For the text-containing cell, return its midpoint in (X, Y) coordinate format. 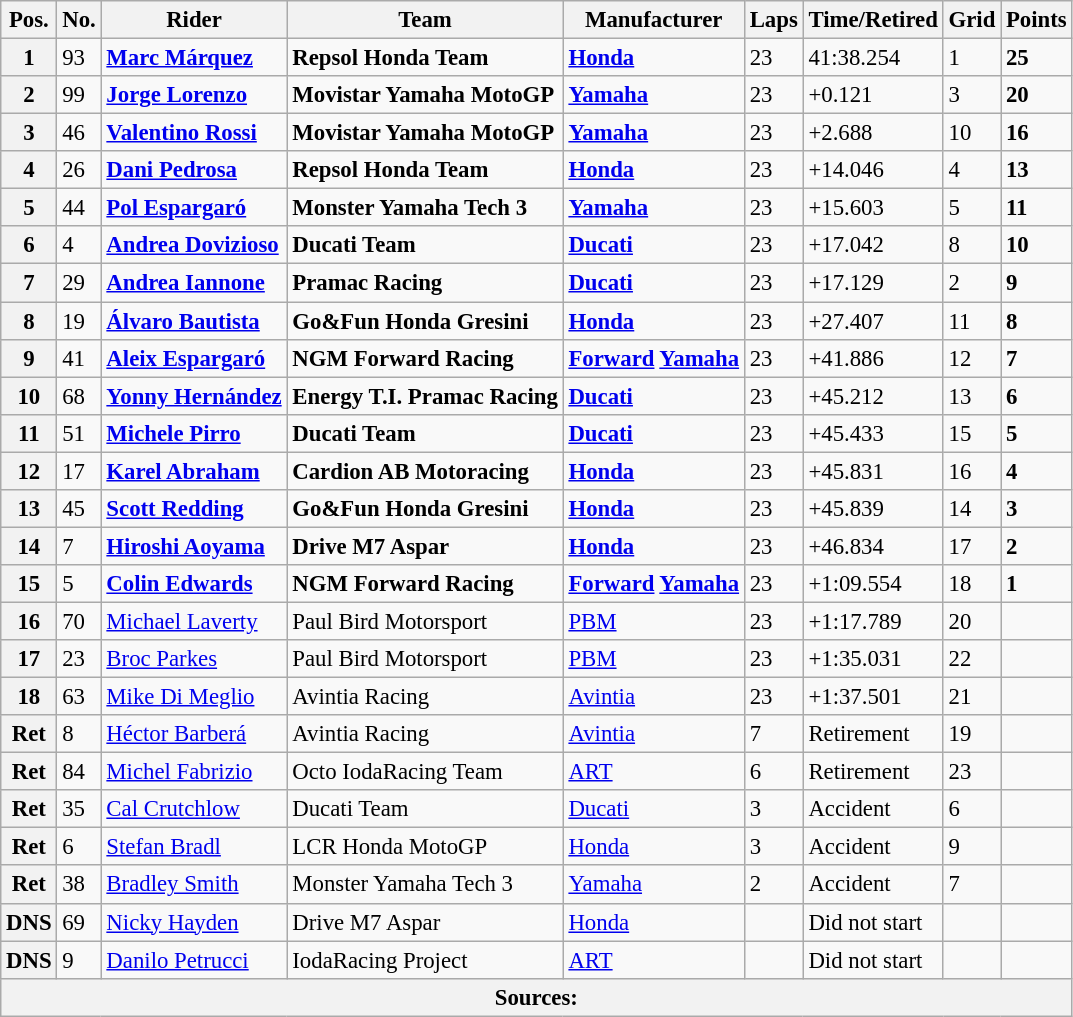
Michael Laverty (194, 621)
IodaRacing Project (425, 960)
46 (79, 133)
Valentino Rossi (194, 133)
70 (79, 621)
Points (1036, 20)
Colin Edwards (194, 584)
Cal Crutchlow (194, 809)
+46.834 (873, 546)
+45.831 (873, 471)
+17.042 (873, 245)
+1:35.031 (873, 659)
99 (79, 95)
Time/Retired (873, 20)
+17.129 (873, 283)
+41.886 (873, 358)
Michel Fabrizio (194, 772)
Andrea Iannone (194, 283)
Bradley Smith (194, 885)
Broc Parkes (194, 659)
+45.839 (873, 509)
63 (79, 697)
21 (972, 697)
22 (972, 659)
Team (425, 20)
Octo IodaRacing Team (425, 772)
No. (79, 20)
Dani Pedrosa (194, 170)
+45.212 (873, 396)
Hiroshi Aoyama (194, 546)
+15.603 (873, 208)
+2.688 (873, 133)
+1:17.789 (873, 621)
Aleix Espargaró (194, 358)
35 (79, 809)
Yonny Hernández (194, 396)
41 (79, 358)
Pramac Racing (425, 283)
93 (79, 58)
+1:09.554 (873, 584)
+0.121 (873, 95)
38 (79, 885)
Sources: (536, 997)
Stefan Bradl (194, 847)
Danilo Petrucci (194, 960)
Grid (972, 20)
Karel Abraham (194, 471)
Nicky Hayden (194, 922)
25 (1036, 58)
Scott Redding (194, 509)
Manufacturer (654, 20)
Mike Di Meglio (194, 697)
+14.046 (873, 170)
45 (79, 509)
Héctor Barberá (194, 734)
Cardion AB Motoracing (425, 471)
Laps (774, 20)
26 (79, 170)
Andrea Dovizioso (194, 245)
+27.407 (873, 321)
29 (79, 283)
+1:37.501 (873, 697)
44 (79, 208)
+45.433 (873, 433)
69 (79, 922)
68 (79, 396)
Energy T.I. Pramac Racing (425, 396)
Rider (194, 20)
Michele Pirro (194, 433)
LCR Honda MotoGP (425, 847)
84 (79, 772)
Álvaro Bautista (194, 321)
Pos. (29, 20)
41:38.254 (873, 58)
Pol Espargaró (194, 208)
Marc Márquez (194, 58)
51 (79, 433)
Jorge Lorenzo (194, 95)
